Locate the cell with the specified text and output its [x, y] center coordinate. 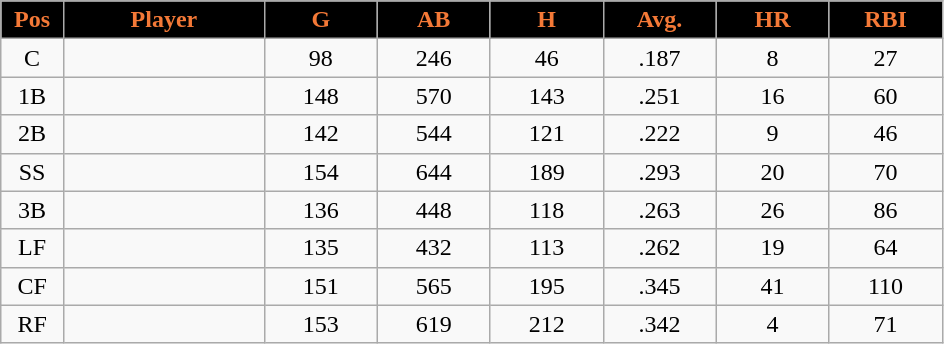
Avg. [660, 20]
619 [434, 324]
70 [886, 172]
570 [434, 96]
HR [772, 20]
565 [434, 286]
136 [320, 210]
2B [32, 134]
C [32, 58]
Player [164, 20]
3B [32, 210]
64 [886, 248]
.222 [660, 134]
544 [434, 134]
195 [546, 286]
151 [320, 286]
71 [886, 324]
26 [772, 210]
G [320, 20]
432 [434, 248]
.342 [660, 324]
189 [546, 172]
121 [546, 134]
16 [772, 96]
110 [886, 286]
4 [772, 324]
9 [772, 134]
148 [320, 96]
.263 [660, 210]
246 [434, 58]
27 [886, 58]
448 [434, 210]
143 [546, 96]
98 [320, 58]
RF [32, 324]
.293 [660, 172]
60 [886, 96]
20 [772, 172]
154 [320, 172]
.262 [660, 248]
Pos [32, 20]
8 [772, 58]
.187 [660, 58]
.251 [660, 96]
118 [546, 210]
212 [546, 324]
644 [434, 172]
RBI [886, 20]
1B [32, 96]
LF [32, 248]
113 [546, 248]
SS [32, 172]
AB [434, 20]
CF [32, 286]
.345 [660, 286]
153 [320, 324]
135 [320, 248]
19 [772, 248]
142 [320, 134]
41 [772, 286]
86 [886, 210]
H [546, 20]
